Detect which cell encompasses the target text, then output its [x, y] center coordinate. 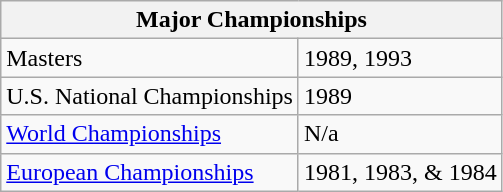
Major Championships [252, 20]
European Championships [150, 172]
N/a [400, 134]
World Championships [150, 134]
Masters [150, 58]
1981, 1983, & 1984 [400, 172]
U.S. National Championships [150, 96]
1989 [400, 96]
1989, 1993 [400, 58]
